Detect which cell encompasses the target text, then output its [X, Y] center coordinate. 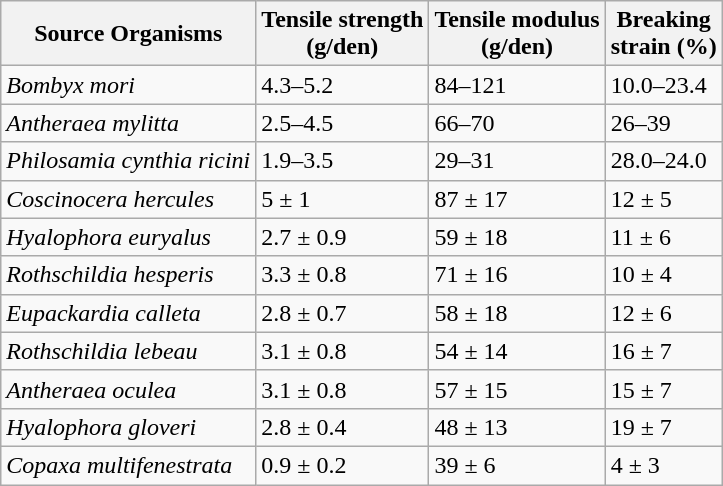
57 ± 15 [517, 389]
Tensile strength(g/den) [342, 34]
Tensile modulus(g/den) [517, 34]
Bombyx mori [128, 85]
Hyalophora gloveri [128, 427]
11 ± 6 [664, 237]
Coscinocera hercules [128, 199]
26–39 [664, 123]
87 ± 17 [517, 199]
4 ± 3 [664, 465]
29–31 [517, 161]
2.7 ± 0.9 [342, 237]
Breakingstrain (%) [664, 34]
Rothschildia lebeau [128, 351]
Source Organisms [128, 34]
10.0–23.4 [664, 85]
16 ± 7 [664, 351]
1.9–3.5 [342, 161]
Antheraea mylitta [128, 123]
59 ± 18 [517, 237]
71 ± 16 [517, 275]
58 ± 18 [517, 313]
4.3–5.2 [342, 85]
15 ± 7 [664, 389]
Antheraea oculea [128, 389]
84–121 [517, 85]
Philosamia cynthia ricini [128, 161]
39 ± 6 [517, 465]
10 ± 4 [664, 275]
2.8 ± 0.7 [342, 313]
12 ± 6 [664, 313]
Copaxa multifenestrata [128, 465]
12 ± 5 [664, 199]
2.5–4.5 [342, 123]
Rothschildia hesperis [128, 275]
0.9 ± 0.2 [342, 465]
28.0–24.0 [664, 161]
54 ± 14 [517, 351]
Hyalophora euryalus [128, 237]
2.8 ± 0.4 [342, 427]
Eupackardia calleta [128, 313]
48 ± 13 [517, 427]
19 ± 7 [664, 427]
5 ± 1 [342, 199]
3.3 ± 0.8 [342, 275]
66–70 [517, 123]
